Scan for the cell matching the given text and deliver its [X, Y] coordinate at center. 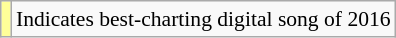
Indicates best-charting digital song of 2016 [204, 19]
